Scan for the cell matching the given text and deliver its [x, y] coordinate at center. 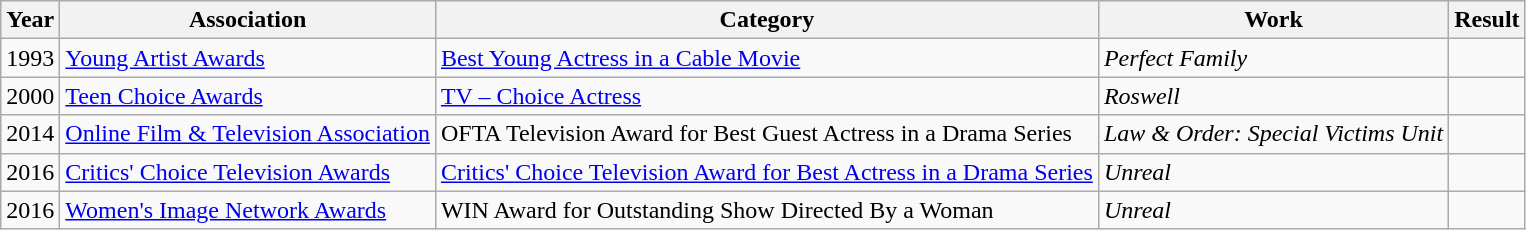
2014 [30, 134]
Work [1273, 20]
Online Film & Television Association [248, 134]
Perfect Family [1273, 58]
Best Young Actress in a Cable Movie [766, 58]
Teen Choice Awards [248, 96]
TV – Choice Actress [766, 96]
Year [30, 20]
OFTA Television Award for Best Guest Actress in a Drama Series [766, 134]
Roswell [1273, 96]
Women's Image Network Awards [248, 210]
Category [766, 20]
WIN Award for Outstanding Show Directed By a Woman [766, 210]
1993 [30, 58]
Law & Order: Special Victims Unit [1273, 134]
Association [248, 20]
Critics' Choice Television Award for Best Actress in a Drama Series [766, 172]
Young Artist Awards [248, 58]
Critics' Choice Television Awards [248, 172]
2000 [30, 96]
Result [1487, 20]
